Scan for the cell matching the given text and deliver its [X, Y] coordinate at center. 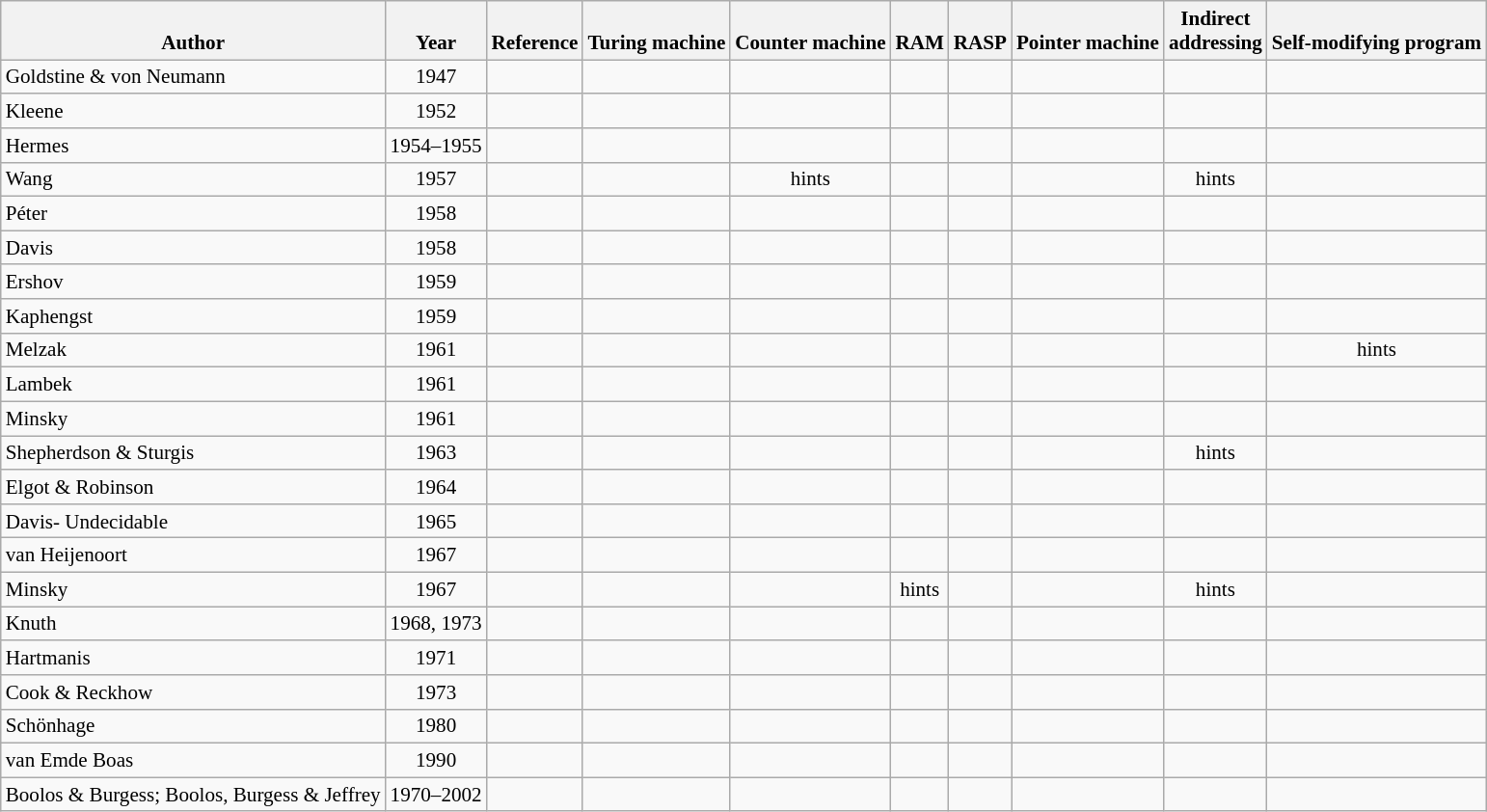
1957 [436, 179]
Pointer machine [1088, 31]
Lambek [193, 384]
1970–2002 [436, 795]
Davis [193, 247]
Péter [193, 214]
1973 [436, 692]
Hermes [193, 145]
Author [193, 31]
Turing machine [656, 31]
Kleene [193, 110]
Reference [535, 31]
Counter machine [810, 31]
Shepherdson & Sturgis [193, 453]
Melzak [193, 349]
Goldstine & von Neumann [193, 77]
Schönhage [193, 725]
Knuth [193, 623]
RASP [980, 31]
1965 [436, 521]
Davis- Undecidable [193, 521]
van Emde Boas [193, 760]
1990 [436, 760]
1954–1955 [436, 145]
Indirect addressing [1215, 31]
Hartmanis [193, 658]
1963 [436, 453]
1947 [436, 77]
1952 [436, 110]
Self-modifying program [1377, 31]
Kaphengst [193, 316]
1968, 1973 [436, 623]
1964 [436, 486]
1971 [436, 658]
van Heijenoort [193, 555]
Ershov [193, 282]
Cook & Reckhow [193, 692]
Wang [193, 179]
Boolos & Burgess; Boolos, Burgess & Jeffrey [193, 795]
RAM [920, 31]
Elgot & Robinson [193, 486]
Year [436, 31]
1980 [436, 725]
